Detect which cell encompasses the target text, then output its (X, Y) center coordinate. 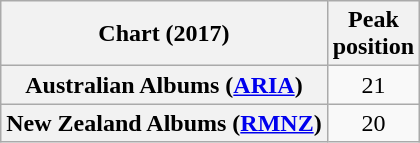
Peak position (373, 34)
Australian Albums (ARIA) (164, 85)
21 (373, 85)
New Zealand Albums (RMNZ) (164, 123)
Chart (2017) (164, 34)
20 (373, 123)
